Return (X, Y) of the center of cell containing provided text 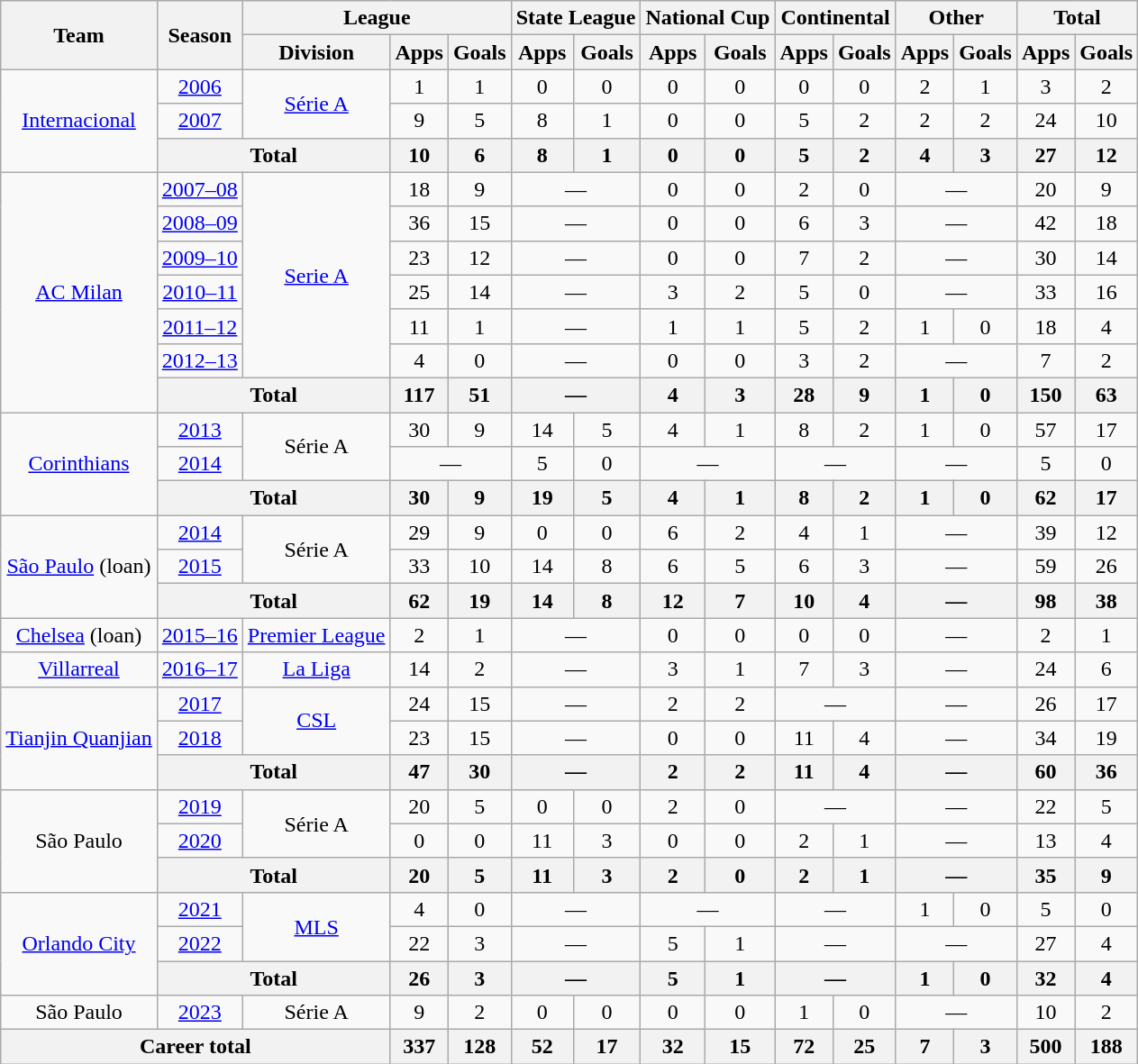
117 (419, 395)
2009–10 (200, 258)
2021 (200, 909)
52 (542, 1047)
2017 (200, 704)
2012–13 (200, 360)
Career total (196, 1047)
39 (1045, 532)
2015 (200, 567)
Other (956, 18)
72 (804, 1047)
337 (419, 1047)
MLS (316, 926)
2008–09 (200, 223)
188 (1106, 1047)
Villarreal (79, 669)
Serie A (316, 275)
2023 (200, 1013)
47 (419, 772)
500 (1045, 1047)
La Liga (316, 669)
State League (576, 18)
63 (1106, 395)
2020 (200, 841)
Chelsea (loan) (79, 635)
2011–12 (200, 326)
28 (804, 395)
League (377, 18)
AC Milan (79, 292)
150 (1045, 395)
35 (1045, 875)
Division (316, 52)
13 (1045, 841)
Continental (835, 18)
CSL (316, 721)
2016–17 (200, 669)
2010–11 (200, 292)
Team (79, 35)
2006 (200, 86)
2007 (200, 121)
Orlando City (79, 943)
National Cup (708, 18)
Season (200, 35)
29 (419, 532)
51 (479, 395)
128 (479, 1047)
2019 (200, 806)
2015–16 (200, 635)
16 (1106, 292)
Corinthians (79, 464)
42 (1045, 223)
2022 (200, 943)
2018 (200, 738)
São Paulo (loan) (79, 567)
38 (1106, 601)
34 (1045, 738)
2007–08 (200, 189)
98 (1045, 601)
Tianjin Quanjian (79, 738)
Premier League (316, 635)
59 (1045, 567)
57 (1045, 430)
2013 (200, 430)
Internacional (79, 121)
60 (1045, 772)
